From the cell containing the given text, extract its center point as [X, Y] coordinate. 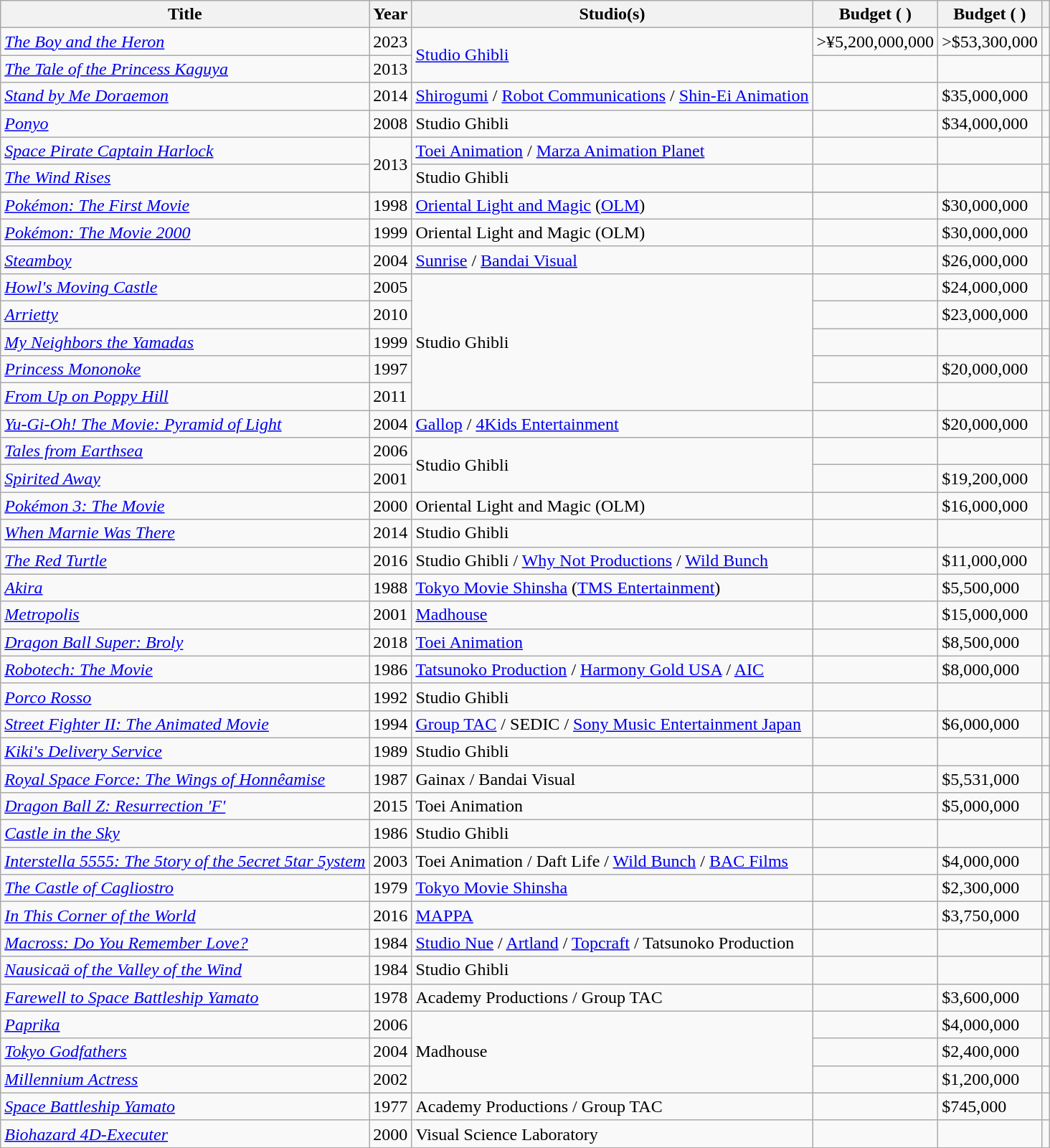
Dragon Ball Z: Resurrection 'F' [185, 806]
Toei Animation / Marza Animation Planet [612, 151]
2018 [390, 642]
Street Fighter II: The Animated Movie [185, 724]
Porco Rosso [185, 697]
Shirogumi / Robot Communications / Shin-Ei Animation [612, 96]
1992 [390, 697]
2011 [390, 397]
2008 [390, 123]
2005 [390, 287]
1988 [390, 588]
The Boy and the Heron [185, 42]
Castle in the Sky [185, 834]
Dragon Ball Super: Broly [185, 642]
Arrietty [185, 314]
$1,200,000 [990, 1079]
Group TAC / SEDIC / Sony Music Entertainment Japan [612, 724]
The Tale of the Princess Kaguya [185, 69]
Paprika [185, 1025]
$5,531,000 [990, 778]
Nausicaä of the Valley of the Wind [185, 970]
$8,000,000 [990, 669]
Metropolis [185, 615]
$23,000,000 [990, 314]
Spirited Away [185, 479]
Howl's Moving Castle [185, 287]
Gainax / Bandai Visual [612, 778]
Studio Nue / Artland / Topcraft / Tatsunoko Production [612, 943]
When Marnie Was There [185, 533]
Macross: Do You Remember Love? [185, 943]
MAPPA [612, 916]
Pokémon: The Movie 2000 [185, 232]
>¥5,200,000,000 [875, 42]
Tokyo Movie Shinsha [612, 888]
$8,500,000 [990, 642]
Visual Science Laboratory [612, 1134]
Ponyo [185, 123]
1997 [390, 370]
From Up on Poppy Hill [185, 397]
1994 [390, 724]
Akira [185, 588]
Princess Mononoke [185, 370]
$19,200,000 [990, 479]
$34,000,000 [990, 123]
1987 [390, 778]
Pokémon 3: The Movie [185, 506]
Sunrise / Bandai Visual [612, 260]
$24,000,000 [990, 287]
$745,000 [990, 1106]
Interstella 5555: The 5tory of the 5ecret 5tar 5ystem [185, 861]
Robotech: The Movie [185, 669]
Kiki's Delivery Service [185, 751]
The Wind Rises [185, 178]
Stand by Me Doraemon [185, 96]
1998 [390, 205]
In This Corner of the World [185, 916]
1978 [390, 997]
$5,500,000 [990, 588]
$2,400,000 [990, 1052]
Gallop / 4Kids Entertainment [612, 424]
>$53,300,000 [990, 42]
1989 [390, 751]
Biohazard 4D-Executer [185, 1134]
Title [185, 14]
Space Battleship Yamato [185, 1106]
$5,000,000 [990, 806]
1979 [390, 888]
$16,000,000 [990, 506]
$2,300,000 [990, 888]
Studio Ghibli / Why Not Productions / Wild Bunch [612, 560]
Millennium Actress [185, 1079]
Farewell to Space Battleship Yamato [185, 997]
$6,000,000 [990, 724]
Toei Animation / Daft Life / Wild Bunch / BAC Films [612, 861]
Tokyo Godfathers [185, 1052]
Steamboy [185, 260]
2002 [390, 1079]
2023 [390, 42]
2015 [390, 806]
Pokémon: The First Movie [185, 205]
$11,000,000 [990, 560]
Tokyo Movie Shinsha (TMS Entertainment) [612, 588]
The Red Turtle [185, 560]
1977 [390, 1106]
Royal Space Force: The Wings of Honnêamise [185, 778]
$35,000,000 [990, 96]
$3,750,000 [990, 916]
Tales from Earthsea [185, 451]
The Castle of Cagliostro [185, 888]
$26,000,000 [990, 260]
$15,000,000 [990, 615]
$3,600,000 [990, 997]
Studio(s) [612, 14]
2003 [390, 861]
Year [390, 14]
Space Pirate Captain Harlock [185, 151]
Tatsunoko Production / Harmony Gold USA / AIC [612, 669]
My Neighbors the Yamadas [185, 342]
2010 [390, 314]
Yu-Gi-Oh! The Movie: Pyramid of Light [185, 424]
